Provide the [X, Y] coordinate of the cell's center where the given text is located.  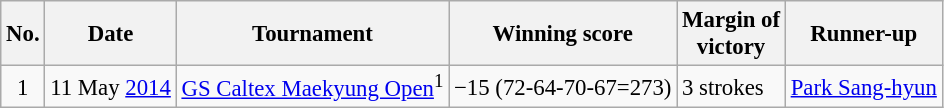
Tournament [312, 34]
GS Caltex Maekyung Open1 [312, 87]
−15 (72-64-70-67=273) [563, 87]
3 strokes [732, 87]
Winning score [563, 34]
11 May 2014 [110, 87]
No. [23, 34]
Margin ofvictory [732, 34]
Park Sang-hyun [864, 87]
Runner-up [864, 34]
1 [23, 87]
Date [110, 34]
